Extract the [x, y] coordinate from the center of the cell holding the provided text.  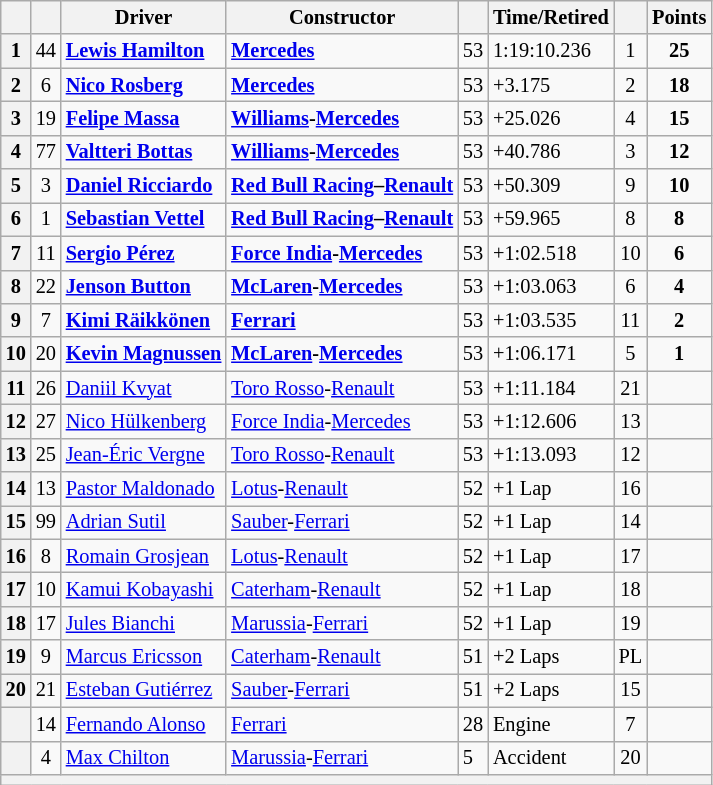
Accident [551, 758]
Engine [551, 724]
Esteban Gutiérrez [144, 690]
PL [630, 657]
Nico Rosberg [144, 85]
99 [46, 522]
Adrian Sutil [144, 522]
Jean-Éric Vergne [144, 455]
Jenson Button [144, 287]
Romain Grosjean [144, 556]
26 [46, 388]
+1:13.093 [551, 455]
Kimi Räikkönen [144, 320]
Jules Bianchi [144, 623]
+40.786 [551, 152]
27 [46, 421]
1:19:10.236 [551, 51]
+1:06.171 [551, 354]
44 [46, 51]
+25.026 [551, 118]
Kevin Magnussen [144, 354]
Sergio Pérez [144, 253]
Pastor Maldonado [144, 489]
+1:11.184 [551, 388]
Points [679, 17]
Driver [144, 17]
22 [46, 287]
Daniel Ricciardo [144, 186]
Lewis Hamilton [144, 51]
Marcus Ericsson [144, 657]
Max Chilton [144, 758]
Sebastian Vettel [144, 219]
+1:03.063 [551, 287]
Nico Hülkenberg [144, 421]
Daniil Kvyat [144, 388]
Constructor [342, 17]
Time/Retired [551, 17]
Kamui Kobayashi [144, 589]
Fernando Alonso [144, 724]
+1:02.518 [551, 253]
+50.309 [551, 186]
28 [473, 724]
Felipe Massa [144, 118]
Valtteri Bottas [144, 152]
+1:12.606 [551, 421]
+1:03.535 [551, 320]
77 [46, 152]
+59.965 [551, 219]
+3.175 [551, 85]
